Capture the cell that displays the provided text and extract its [x, y] central coordinate. 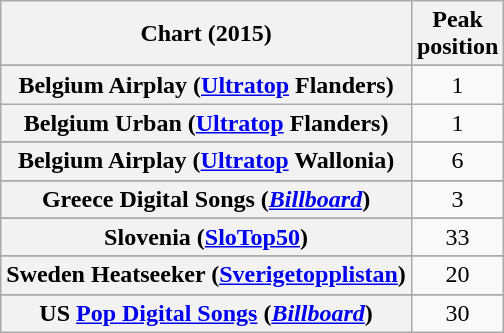
US Pop Digital Songs (Billboard) [206, 313]
Chart (2015) [206, 34]
Peak position [457, 34]
Belgium Airplay (Ultratop Flanders) [206, 85]
Sweden Heatseeker (Sverigetopplistan) [206, 275]
Greece Digital Songs (Billboard) [206, 199]
20 [457, 275]
33 [457, 237]
Belgium Airplay (Ultratop Wallonia) [206, 161]
30 [457, 313]
Belgium Urban (Ultratop Flanders) [206, 123]
Slovenia (SloTop50) [206, 237]
3 [457, 199]
6 [457, 161]
